Identify which cell holds the provided text, then report its (X, Y) central coordinate. 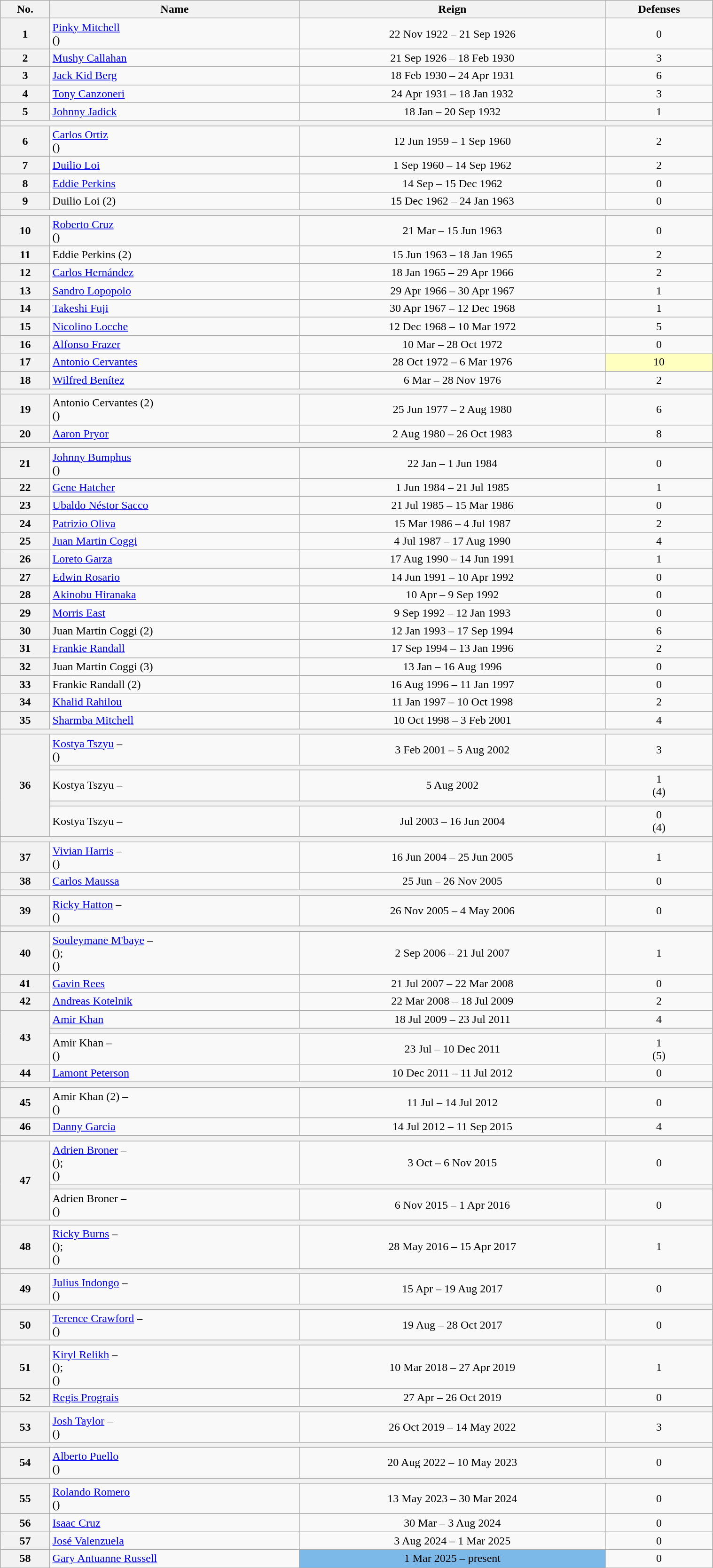
21 Jul 2007 – 22 Mar 2008 (453, 983)
Mushy Callahan (174, 58)
Wilfred Benítez (174, 380)
Rolando Romero () (174, 1498)
Antonio Cervantes (2)() (174, 409)
23 (25, 505)
58 (25, 1559)
1 Jun 1984 – 21 Jul 1985 (453, 487)
41 (25, 983)
15 Dec 1962 – 24 Jan 1963 (453, 201)
22 Nov 1922 – 21 Sep 1926 (453, 34)
18 Jan 1965 – 29 Apr 1966 (453, 273)
Carlos Maussa (174, 881)
21 (25, 463)
45 (25, 1102)
21 Jul 1985 – 15 Mar 1986 (453, 505)
25 (25, 541)
Isaac Cruz (174, 1523)
47 (25, 1180)
0(4) (659, 821)
48 (25, 1247)
38 (25, 881)
53 (25, 1427)
2 Sep 2006 – 21 Jul 2007 (453, 953)
24 Apr 1931 – 18 Jan 1932 (453, 94)
Lamont Peterson (174, 1073)
Juan Martin Coggi (3) (174, 666)
Morris East (174, 613)
35 (25, 720)
34 (25, 702)
37 (25, 857)
Amir Khan (174, 1019)
6 Mar – 28 Nov 1976 (453, 380)
Antonio Cervantes (174, 362)
1 Sep 1960 – 14 Sep 1962 (453, 165)
9 Sep 1992 – 12 Jan 1993 (453, 613)
Josh Taylor – () (174, 1427)
16 Jun 2004 – 25 Jun 2005 (453, 857)
23 Jul – 10 Dec 2011 (453, 1049)
7 (25, 165)
Defenses (659, 9)
42 (25, 1001)
28 May 2016 – 15 Apr 2017 (453, 1247)
Ubaldo Néstor Sacco (174, 505)
Juan Martin Coggi (174, 541)
46 (25, 1127)
Vivian Harris – () (174, 857)
Frankie Randall (174, 649)
28 (25, 595)
18 Jan – 20 Sep 1932 (453, 111)
12 (25, 273)
11 Jul – 14 Jul 2012 (453, 1102)
17 Aug 1990 – 14 Jun 1991 (453, 559)
54 (25, 1463)
28 Oct 1972 – 6 Mar 1976 (453, 362)
Ricky Burns – ();() (174, 1247)
26 Oct 2019 – 14 May 2022 (453, 1427)
Adrien Broner – () (174, 1205)
10 Mar – 28 Oct 1972 (453, 344)
Roberto Cruz() (174, 230)
25 Jun 1977 – 2 Aug 1980 (453, 409)
1 Mar 2025 – present (453, 1559)
39 (25, 911)
22 Jan – 1 Jun 1984 (453, 463)
Adrien Broner – ();() (174, 1163)
3 Oct – 6 Nov 2015 (453, 1163)
14 (25, 309)
2 Aug 1980 – 26 Oct 1983 (453, 434)
Carlos Hernández (174, 273)
14 Jun 1991 – 10 Apr 1992 (453, 577)
Danny Garcia (174, 1127)
29 Apr 1966 – 30 Apr 1967 (453, 291)
10 Dec 2011 – 11 Jul 2012 (453, 1073)
50 (25, 1324)
Pinky Mitchell() (174, 34)
19 (25, 409)
17 Sep 1994 – 13 Jan 1996 (453, 649)
32 (25, 666)
20 (25, 434)
13 May 2023 – 30 Mar 2024 (453, 1498)
No. (25, 9)
21 Sep 1926 – 18 Feb 1930 (453, 58)
36 (25, 785)
Duilio Loi (2) (174, 201)
10 Apr – 9 Sep 1992 (453, 595)
11 Jan 1997 – 10 Oct 1998 (453, 702)
Amir Khan (2) – () (174, 1102)
15 Apr – 19 Aug 2017 (453, 1289)
Sharmba Mitchell (174, 720)
Tony Canzoneri (174, 94)
56 (25, 1523)
1(4) (659, 785)
18 Jul 2009 – 23 Jul 2011 (453, 1019)
27 Apr – 26 Oct 2019 (453, 1397)
25 Jun – 26 Nov 2005 (453, 881)
Johnny Jadick (174, 111)
Souleymane M'baye – ();() (174, 953)
11 (25, 255)
29 (25, 613)
14 Sep – 15 Dec 1962 (453, 183)
Takeshi Fuji (174, 309)
18 (25, 380)
13 Jan – 16 Aug 1996 (453, 666)
12 Jun 1959 – 1 Sep 1960 (453, 141)
Ricky Hatton – () (174, 911)
Kostya Tszyu – () (174, 750)
12 Dec 1968 – 10 Mar 1972 (453, 326)
Reign (453, 9)
17 (25, 362)
12 Jan 1993 – 17 Sep 1994 (453, 631)
Aaron Pryor (174, 434)
30 Mar – 3 Aug 2024 (453, 1523)
57 (25, 1541)
43 (25, 1037)
52 (25, 1397)
Regis Prograis (174, 1397)
Alberto Puello() (174, 1463)
Khalid Rahilou (174, 702)
16 (25, 344)
26 (25, 559)
10 Oct 1998 – 3 Feb 2001 (453, 720)
Sandro Lopopolo (174, 291)
Carlos Ortiz() (174, 141)
22 (25, 487)
30 (25, 631)
33 (25, 684)
3 Feb 2001 – 5 Aug 2002 (453, 750)
Julius Indongo – () (174, 1289)
15 Jun 1963 – 18 Jan 1965 (453, 255)
10 Mar 2018 – 27 Apr 2019 (453, 1367)
51 (25, 1367)
Akinobu Hiranaka (174, 595)
Alfonso Frazer (174, 344)
24 (25, 523)
Loreto Garza (174, 559)
Gavin Rees (174, 983)
Jack Kid Berg (174, 76)
13 (25, 291)
6 Nov 2015 – 1 Apr 2016 (453, 1205)
27 (25, 577)
15 Mar 1986 – 4 Jul 1987 (453, 523)
Terence Crawford – () (174, 1324)
4 Jul 1987 – 17 Aug 1990 (453, 541)
55 (25, 1498)
Eddie Perkins (2) (174, 255)
José Valenzuela (174, 1541)
5 Aug 2002 (453, 785)
Duilio Loi (174, 165)
49 (25, 1289)
18 Feb 1930 – 24 Apr 1931 (453, 76)
Gene Hatcher (174, 487)
Andreas Kotelnik (174, 1001)
Name (174, 9)
26 Nov 2005 – 4 May 2006 (453, 911)
16 Aug 1996 – 11 Jan 1997 (453, 684)
31 (25, 649)
Edwin Rosario (174, 577)
40 (25, 953)
44 (25, 1073)
Juan Martin Coggi (2) (174, 631)
Johnny Bumphus() (174, 463)
15 (25, 326)
Nicolino Locche (174, 326)
Jul 2003 – 16 Jun 2004 (453, 821)
Gary Antuanne Russell (174, 1559)
Amir Khan – () (174, 1049)
1(5) (659, 1049)
Eddie Perkins (174, 183)
9 (25, 201)
Kiryl Relikh – ();() (174, 1367)
20 Aug 2022 – 10 May 2023 (453, 1463)
19 Aug – 28 Oct 2017 (453, 1324)
14 Jul 2012 – 11 Sep 2015 (453, 1127)
Frankie Randall (2) (174, 684)
30 Apr 1967 – 12 Dec 1968 (453, 309)
Patrizio Oliva (174, 523)
3 Aug 2024 – 1 Mar 2025 (453, 1541)
22 Mar 2008 – 18 Jul 2009 (453, 1001)
21 Mar – 15 Jun 1963 (453, 230)
